Capture the cell that displays the provided text and extract its (X, Y) central coordinate. 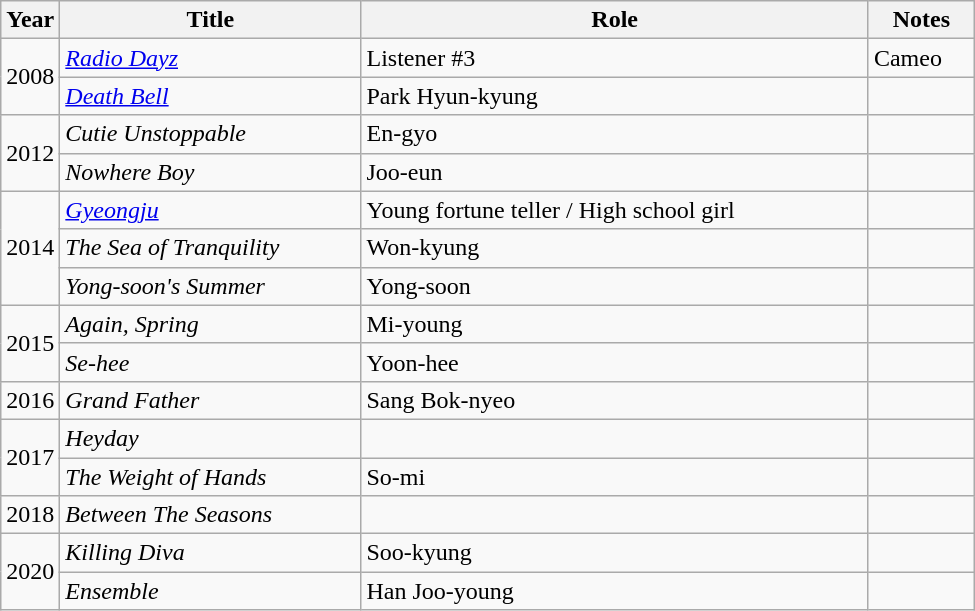
Mi-young (614, 324)
Radio Dayz (210, 58)
Heyday (210, 438)
Nowhere Boy (210, 172)
Death Bell (210, 96)
Ensemble (210, 591)
Grand Father (210, 400)
2008 (30, 77)
2012 (30, 153)
Joo-eun (614, 172)
Han Joo-young (614, 591)
Title (210, 20)
Sang Bok-nyeo (614, 400)
Park Hyun-kyung (614, 96)
Again, Spring (210, 324)
En-gyo (614, 134)
Young fortune teller / High school girl (614, 210)
Cameo (921, 58)
The Sea of Tranquility (210, 248)
Killing Diva (210, 553)
Listener #3 (614, 58)
Se-hee (210, 362)
2015 (30, 343)
Notes (921, 20)
Yong-soon's Summer (210, 286)
2014 (30, 248)
Gyeongju (210, 210)
2020 (30, 572)
2017 (30, 457)
Won-kyung (614, 248)
Year (30, 20)
The Weight of Hands (210, 477)
Role (614, 20)
Yoon-hee (614, 362)
Soo-kyung (614, 553)
2018 (30, 515)
Between The Seasons (210, 515)
Cutie Unstoppable (210, 134)
Yong-soon (614, 286)
2016 (30, 400)
So-mi (614, 477)
